From the cell containing the given text, extract its center point as (x, y) coordinate. 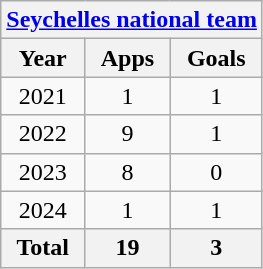
Total (43, 248)
0 (216, 172)
2022 (43, 134)
2024 (43, 210)
19 (128, 248)
2023 (43, 172)
Year (43, 58)
Apps (128, 58)
9 (128, 134)
Seychelles national team (132, 20)
3 (216, 248)
8 (128, 172)
Goals (216, 58)
2021 (43, 96)
